Provide the [x, y] coordinate of the cell's center where the given text is located.  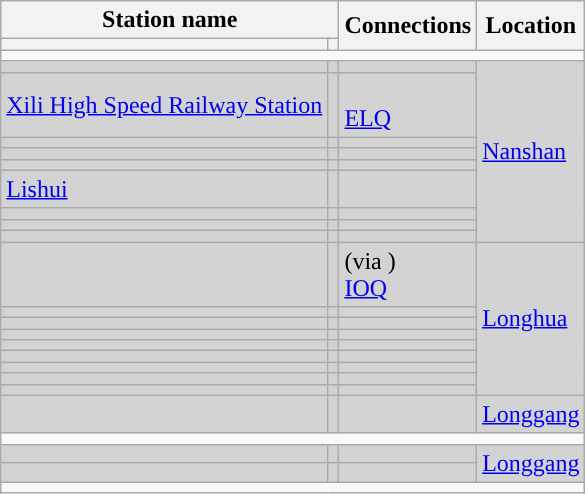
Nanshan [531, 152]
Lishui [164, 189]
(via ) IOQ [408, 274]
Xili High Speed Railway Station [164, 104]
Station name [170, 20]
ELQ [408, 104]
Location [531, 26]
Connections [408, 26]
Longhua [531, 319]
